Find where the given text appears and provide that cell's center as [x, y] coordinate. 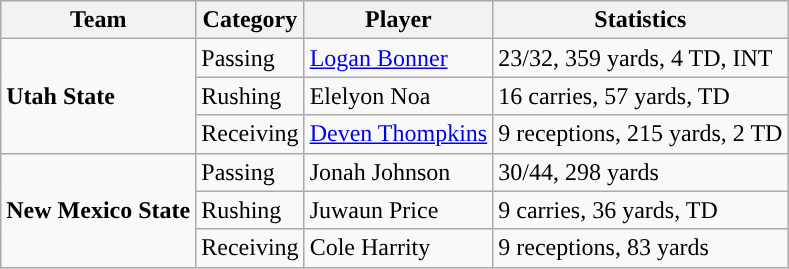
30/44, 298 yards [640, 172]
Juwaun Price [398, 210]
New Mexico State [98, 210]
Cole Harrity [398, 248]
Utah State [98, 96]
16 carries, 57 yards, TD [640, 96]
9 carries, 36 yards, TD [640, 210]
Category [250, 20]
Player [398, 20]
23/32, 359 yards, 4 TD, INT [640, 58]
Team [98, 20]
Elelyon Noa [398, 96]
Statistics [640, 20]
9 receptions, 83 yards [640, 248]
9 receptions, 215 yards, 2 TD [640, 134]
Deven Thompkins [398, 134]
Jonah Johnson [398, 172]
Logan Bonner [398, 58]
